Search for the cell housing the specified text and yield its (x, y) center coordinate. 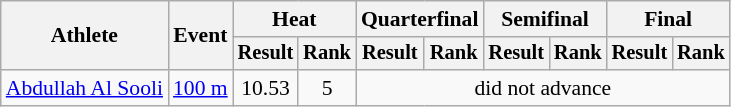
Event (200, 36)
Semifinal (544, 19)
Final (668, 19)
Quarterfinal (420, 19)
Athlete (84, 36)
5 (327, 88)
10.53 (266, 88)
100 m (200, 88)
Heat (294, 19)
did not advance (543, 88)
Abdullah Al Sooli (84, 88)
